Return the (X, Y) coordinate for the center point of the cell that contains the specified text.  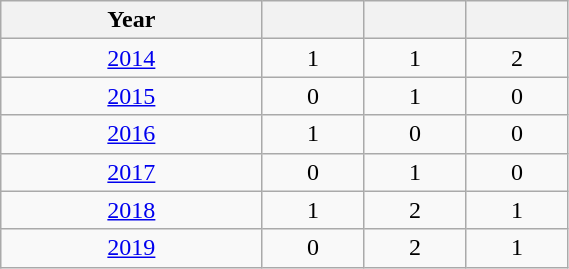
2016 (132, 134)
2019 (132, 248)
2015 (132, 96)
2018 (132, 210)
2017 (132, 172)
Year (132, 20)
2014 (132, 58)
